Return the [x, y] coordinate for the center point of the cell that contains the specified text.  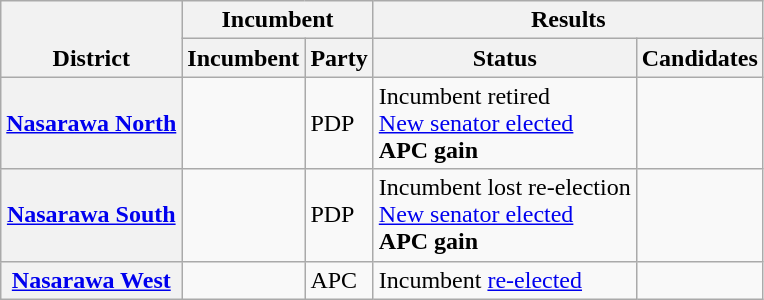
Incumbent lost re-electionNew senator electedAPC gain [504, 215]
Nasarawa North [92, 123]
APC [339, 280]
Nasarawa West [92, 280]
Incumbent re-elected [504, 280]
Results [568, 20]
Status [504, 58]
Candidates [700, 58]
Nasarawa South [92, 215]
District [92, 39]
Party [339, 58]
Incumbent retiredNew senator electedAPC gain [504, 123]
